Extract the (X, Y) coordinate from the center of the cell holding the provided text.  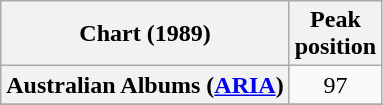
Australian Albums (ARIA) (145, 85)
97 (335, 85)
Peakposition (335, 34)
Chart (1989) (145, 34)
